Detect which cell encompasses the target text, then output its (x, y) center coordinate. 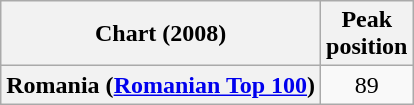
Peakposition (367, 34)
Romania (Romanian Top 100) (161, 85)
Chart (2008) (161, 34)
89 (367, 85)
